Return the (x, y) coordinate for the center point of the cell that contains the specified text.  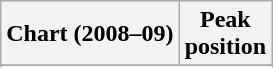
Peakposition (225, 34)
Chart (2008–09) (90, 34)
